Scan for the cell matching the given text and deliver its [x, y] coordinate at center. 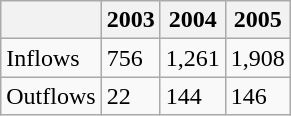
756 [130, 58]
2004 [192, 20]
146 [258, 96]
2003 [130, 20]
1,261 [192, 58]
2005 [258, 20]
Inflows [51, 58]
22 [130, 96]
Outflows [51, 96]
144 [192, 96]
1,908 [258, 58]
